Capture the cell that displays the provided text and extract its (x, y) central coordinate. 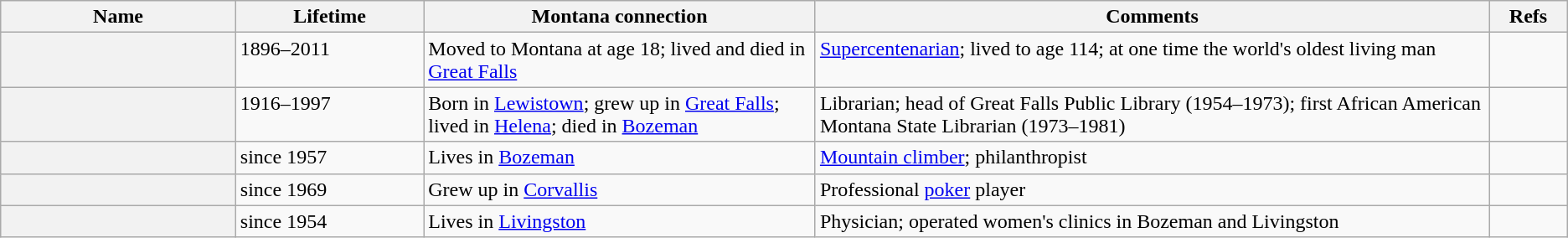
Physician; operated women's clinics in Bozeman and Livingston (1152, 221)
Lives in Livingston (620, 221)
Professional poker player (1152, 189)
Mountain climber; philanthropist (1152, 158)
Moved to Montana at age 18; lived and died in Great Falls (620, 60)
Refs (1529, 17)
Supercentenarian; lived to age 114; at one time the world's oldest living man (1152, 60)
Grew up in Corvallis (620, 189)
since 1954 (329, 221)
Librarian; head of Great Falls Public Library (1954–1973); first African American Montana State Librarian (1973–1981) (1152, 114)
since 1957 (329, 158)
1916–1997 (329, 114)
since 1969 (329, 189)
Name (119, 17)
Born in Lewistown; grew up in Great Falls; lived in Helena; died in Bozeman (620, 114)
1896–2011 (329, 60)
Montana connection (620, 17)
Lives in Bozeman (620, 158)
Comments (1152, 17)
Lifetime (329, 17)
